Capture the cell that displays the provided text and extract its (x, y) central coordinate. 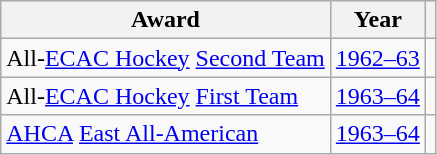
All-ECAC Hockey First Team (166, 96)
Year (378, 20)
All-ECAC Hockey Second Team (166, 58)
AHCA East All-American (166, 134)
Award (166, 20)
1962–63 (378, 58)
